Return the [X, Y] coordinate for the center point of the cell that contains the specified text.  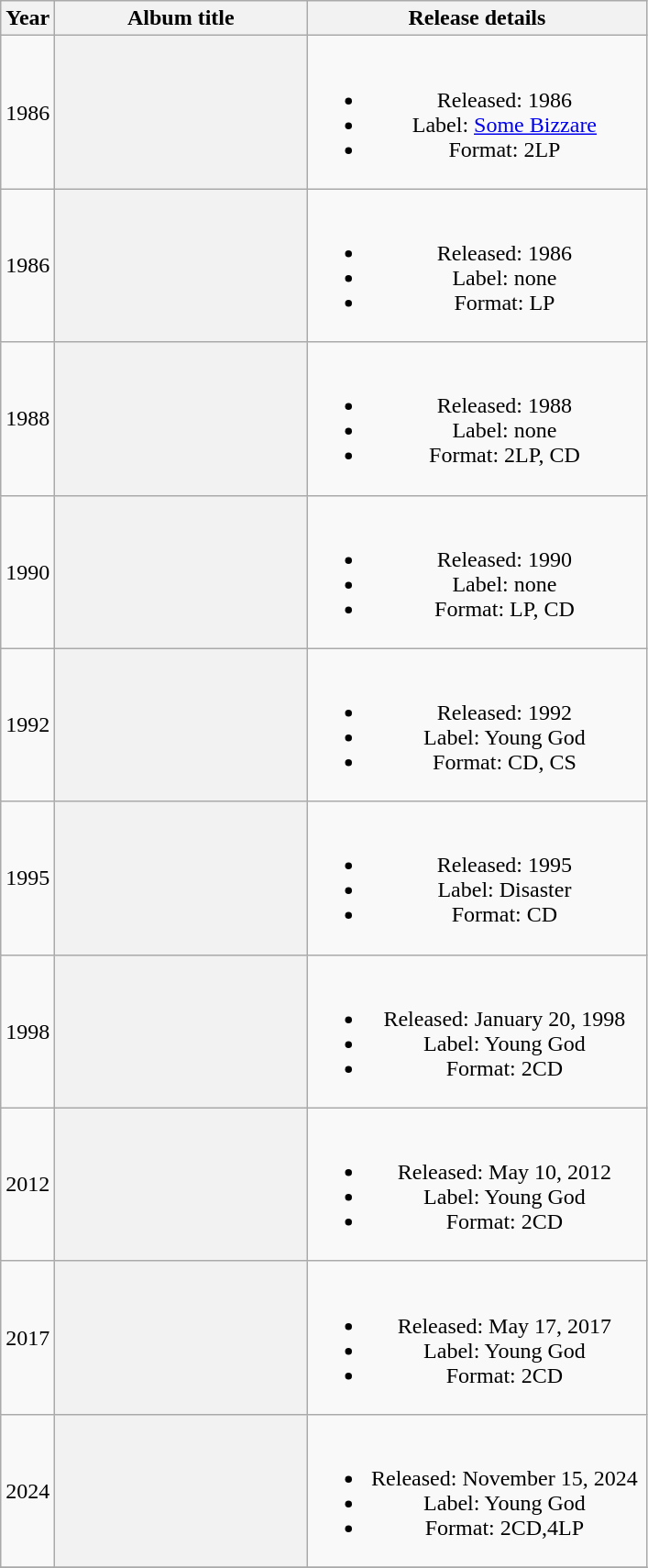
Year [27, 18]
2017 [27, 1337]
1992 [27, 724]
Album title [181, 18]
2012 [27, 1185]
Released: November 15, 2024Label: Young GodFormat: 2CD,4LP [477, 1491]
Released: 1995Label: DisasterFormat: CD [477, 878]
1988 [27, 418]
Released: January 20, 1998Label: Young GodFormat: 2CD [477, 1031]
Released: 1990Label: noneFormat: LP, CD [477, 572]
Released: 1988Label: noneFormat: 2LP, CD [477, 418]
Release details [477, 18]
2024 [27, 1491]
1990 [27, 572]
Released: 1986Label: Some BizzareFormat: 2LP [477, 112]
Released: 1986Label: noneFormat: LP [477, 266]
1998 [27, 1031]
Released: May 10, 2012Label: Young GodFormat: 2CD [477, 1185]
Released: 1992Label: Young GodFormat: CD, CS [477, 724]
Released: May 17, 2017Label: Young GodFormat: 2CD [477, 1337]
1995 [27, 878]
